Detect which cell encompasses the target text, then output its [X, Y] center coordinate. 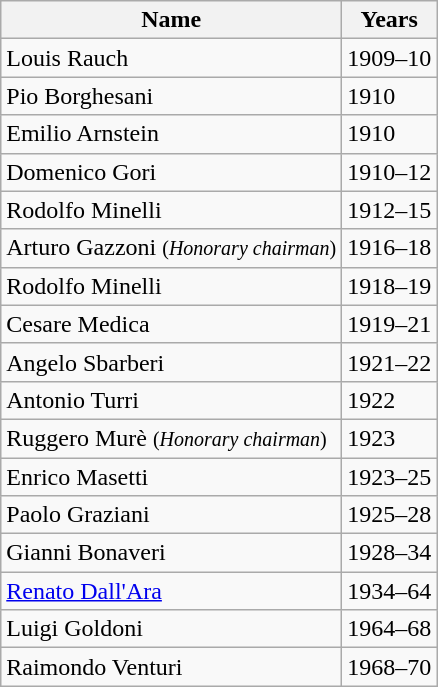
1909–10 [390, 58]
1916–18 [390, 248]
Cesare Medica [172, 324]
Louis Rauch [172, 58]
Luigi Goldoni [172, 629]
1918–19 [390, 286]
1923–25 [390, 477]
1921–22 [390, 362]
Pio Borghesani [172, 96]
Antonio Turri [172, 400]
1912–15 [390, 210]
Domenico Gori [172, 172]
1910–12 [390, 172]
1968–70 [390, 667]
1919–21 [390, 324]
1922 [390, 400]
Name [172, 20]
Raimondo Venturi [172, 667]
1964–68 [390, 629]
1925–28 [390, 515]
Years [390, 20]
Paolo Graziani [172, 515]
1928–34 [390, 553]
Enrico Masetti [172, 477]
Emilio Arnstein [172, 134]
Ruggero Murè (Honorary chairman) [172, 438]
Angelo Sbarberi [172, 362]
Arturo Gazzoni (Honorary chairman) [172, 248]
Gianni Bonaveri [172, 553]
1923 [390, 438]
Renato Dall'Ara [172, 591]
1934–64 [390, 591]
